For the text-containing cell, return its midpoint in (x, y) coordinate format. 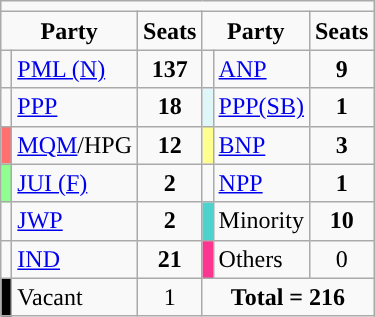
NPP (261, 183)
PPP(SB) (261, 107)
0 (341, 259)
BNP (261, 145)
12 (170, 145)
JWP (75, 221)
Total = 216 (288, 297)
PML (N) (75, 69)
137 (170, 69)
IND (75, 259)
Others (261, 259)
JUI (F) (75, 183)
Minority (261, 221)
21 (170, 259)
18 (170, 107)
PPP (75, 107)
Vacant (75, 297)
ANP (261, 69)
10 (341, 221)
9 (341, 69)
3 (341, 145)
MQM/HPG (75, 145)
